Determine the [X, Y] coordinate at the center of the cell enclosing the given text.  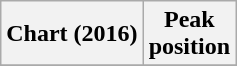
Peak position [189, 34]
Chart (2016) [72, 34]
